Detect which cell encompasses the target text, then output its (x, y) center coordinate. 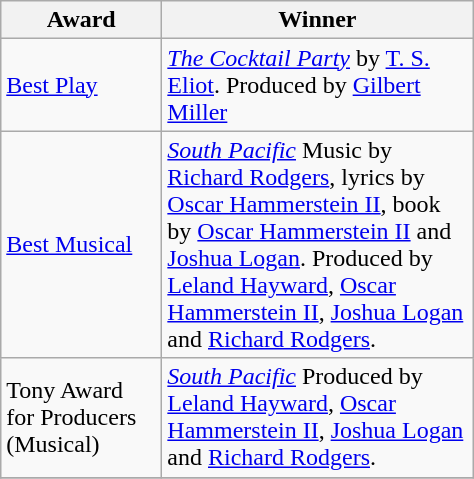
South Pacific Produced by Leland Hayward, Oscar Hammerstein II, Joshua Logan and Richard Rodgers. (318, 418)
Winner (318, 20)
The Cocktail Party by T. S. Eliot. Produced by Gilbert Miller (318, 85)
Tony Award for Producers (Musical) (82, 418)
Best Musical (82, 244)
Award (82, 20)
Best Play (82, 85)
